Extract the (X, Y) coordinate from the center of the cell holding the provided text.  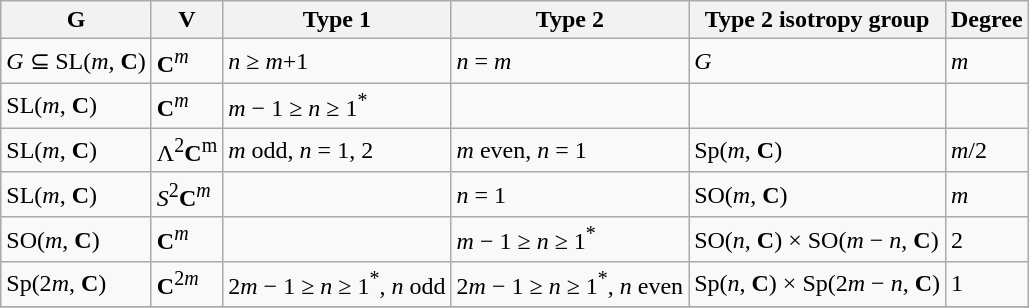
1 (986, 284)
n ≥ m+1 (337, 62)
C2m (186, 284)
2 (986, 240)
V (186, 20)
Type 2 isotropy group (818, 20)
Degree (986, 20)
Sp(m, C) (818, 150)
Sp(2m, C) (76, 284)
2m − 1 ≥ n ≥ 1*, n even (570, 284)
2m − 1 ≥ n ≥ 1*, n odd (337, 284)
S2Cm (186, 194)
m odd, n = 1, 2 (337, 150)
G ⊆ SL(m, C) (76, 62)
m even, n = 1 (570, 150)
Type 1 (337, 20)
Type 2 (570, 20)
Sp(n, C) × Sp(2m − n, C) (818, 284)
SO(n, C) × SO(m − n, C) (818, 240)
m/2 (986, 150)
Λ2Cm (186, 150)
n = 1 (570, 194)
n = m (570, 62)
